Return (X, Y) of the center of cell containing provided text 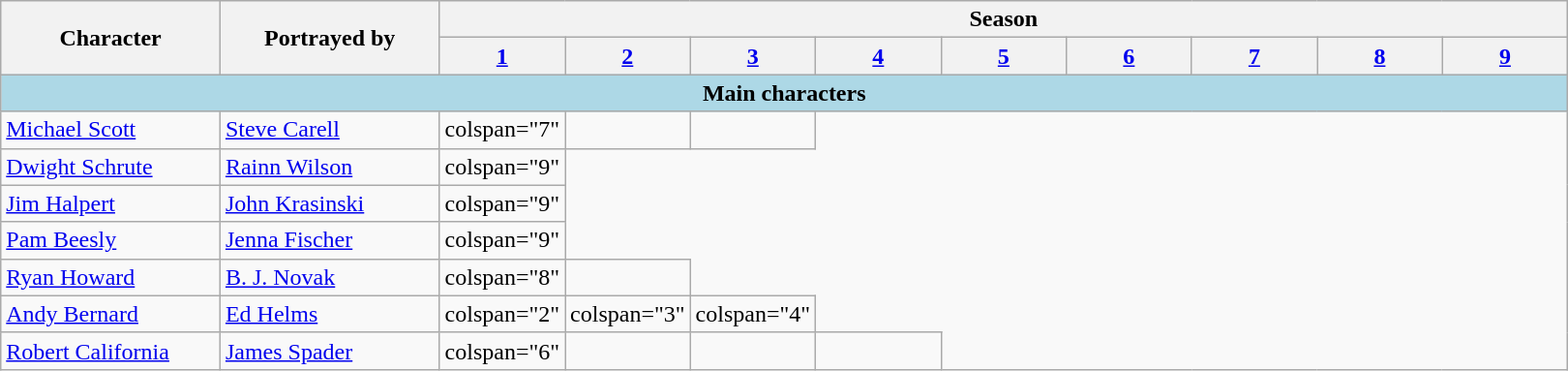
9 (1505, 56)
Steve Carell (329, 130)
2 (628, 56)
colspan="4" (753, 314)
Robert California (110, 351)
5 (1004, 56)
Character (110, 38)
4 (879, 56)
Dwight Schrute (110, 167)
Pam Beesly (110, 240)
colspan="3" (628, 314)
Ryan Howard (110, 277)
1 (502, 56)
Jim Halpert (110, 203)
3 (753, 56)
colspan="2" (502, 314)
Michael Scott (110, 130)
John Krasinski (329, 203)
6 (1130, 56)
Rainn Wilson (329, 167)
colspan="6" (502, 351)
Jenna Fischer (329, 240)
Andy Bernard (110, 314)
B. J. Novak (329, 277)
James Spader (329, 351)
Main characters (784, 93)
Portrayed by (329, 38)
8 (1380, 56)
Season (1004, 19)
colspan="8" (502, 277)
colspan="7" (502, 130)
Ed Helms (329, 314)
7 (1254, 56)
